Find where the given text appears and provide that cell's center as [X, Y] coordinate. 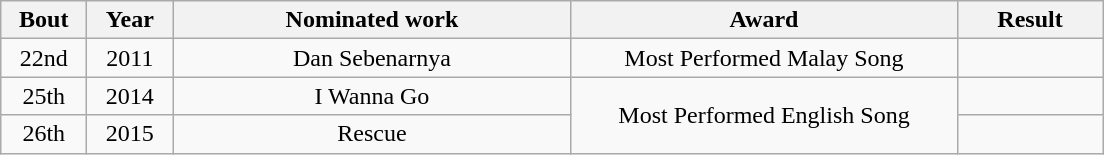
22nd [44, 58]
Nominated work [372, 20]
2011 [130, 58]
25th [44, 96]
26th [44, 134]
Bout [44, 20]
Result [1030, 20]
Most Performed English Song [764, 115]
2015 [130, 134]
Dan Sebenarnya [372, 58]
Rescue [372, 134]
Award [764, 20]
Year [130, 20]
Most Performed Malay Song [764, 58]
2014 [130, 96]
I Wanna Go [372, 96]
